Search for the cell housing the specified text and yield its (x, y) center coordinate. 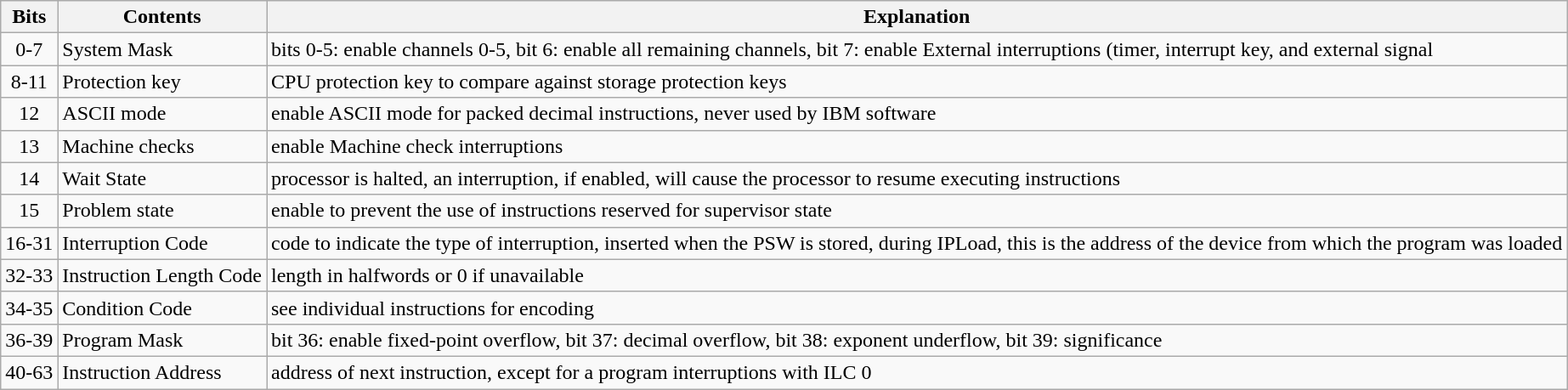
bit 36: enable fixed-point overflow, bit 37: decimal overflow, bit 38: exponent underflow, bit 39: significance (917, 340)
Protection key (162, 82)
Instruction Address (162, 372)
Machine checks (162, 146)
32-33 (29, 275)
16-31 (29, 243)
Contents (162, 17)
see individual instructions for encoding (917, 308)
Interruption Code (162, 243)
Condition Code (162, 308)
length in halfwords or 0 if unavailable (917, 275)
36-39 (29, 340)
12 (29, 114)
Instruction Length Code (162, 275)
enable ASCII mode for packed decimal instructions, never used by IBM software (917, 114)
bits 0-5: enable channels 0-5, bit 6: enable all remaining channels, bit 7: enable External interruptions (timer, interrupt key, and external signal (917, 49)
Program Mask (162, 340)
34-35 (29, 308)
System Mask (162, 49)
Explanation (917, 17)
enable Machine check interruptions (917, 146)
address of next instruction, except for a program interruptions with ILC 0 (917, 372)
processor is halted, an interruption, if enabled, will cause the processor to resume executing instructions (917, 178)
CPU protection key to compare against storage protection keys (917, 82)
Problem state (162, 211)
15 (29, 211)
40-63 (29, 372)
ASCII mode (162, 114)
Bits (29, 17)
13 (29, 146)
0-7 (29, 49)
enable to prevent the use of instructions reserved for supervisor state (917, 211)
14 (29, 178)
8-11 (29, 82)
Wait State (162, 178)
